For the text-containing cell, return its midpoint in (x, y) coordinate format. 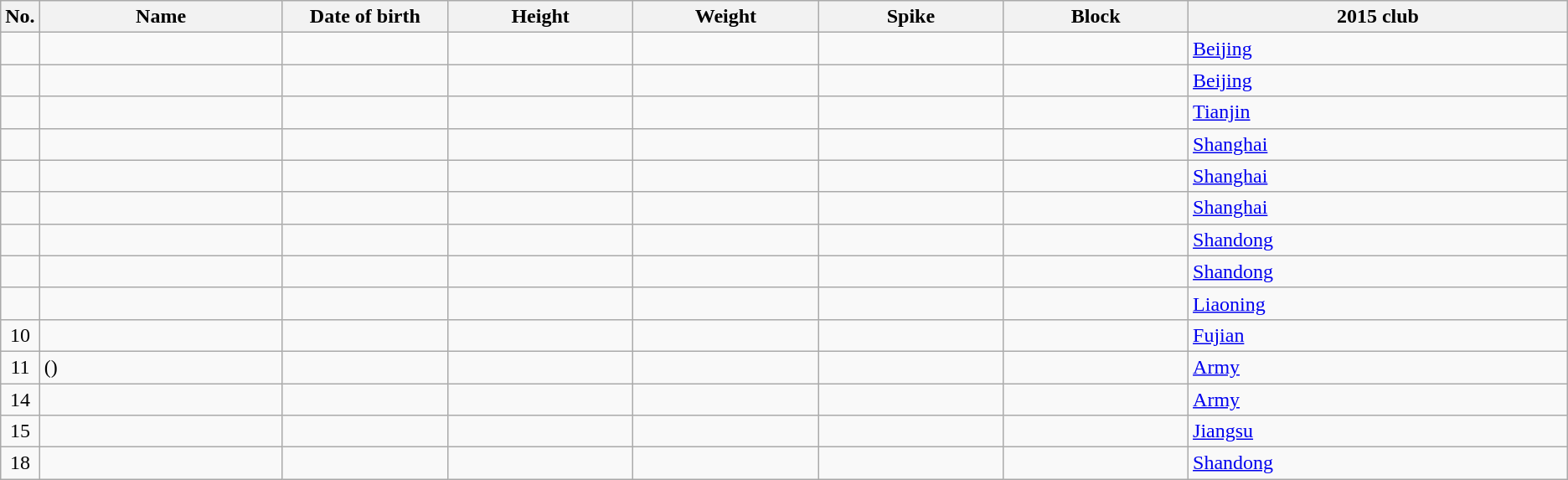
14 (20, 400)
() (161, 367)
Height (541, 17)
Jiangsu (1379, 431)
Fujian (1379, 335)
15 (20, 431)
Name (161, 17)
Tianjin (1379, 112)
Date of birth (365, 17)
Liaoning (1379, 303)
18 (20, 463)
No. (20, 17)
10 (20, 335)
Spike (911, 17)
11 (20, 367)
Block (1096, 17)
2015 club (1379, 17)
Weight (725, 17)
